For the text-containing cell, return its midpoint in (X, Y) coordinate format. 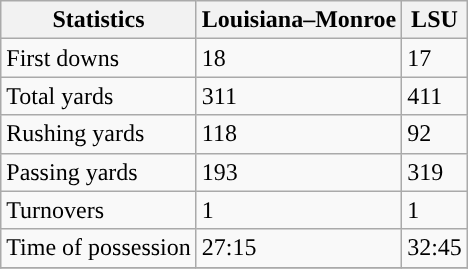
193 (298, 172)
Statistics (99, 20)
27:15 (298, 248)
17 (435, 58)
Total yards (99, 96)
Louisiana–Monroe (298, 20)
92 (435, 134)
118 (298, 134)
Turnovers (99, 210)
Rushing yards (99, 134)
LSU (435, 20)
319 (435, 172)
411 (435, 96)
311 (298, 96)
32:45 (435, 248)
Passing yards (99, 172)
First downs (99, 58)
Time of possession (99, 248)
18 (298, 58)
